Return [x, y] of the center of cell containing provided text 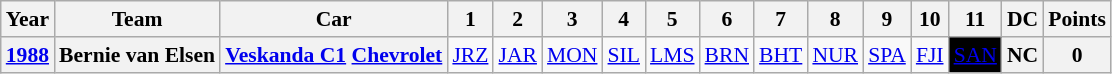
4 [624, 19]
Year [28, 19]
9 [887, 19]
Points [1077, 19]
BRN [728, 55]
MON [572, 55]
BHT [780, 55]
Team [137, 19]
6 [728, 19]
3 [572, 19]
JAR [518, 55]
NC [1022, 55]
1 [470, 19]
7 [780, 19]
0 [1077, 55]
JRZ [470, 55]
Bernie van Elsen [137, 55]
NUR [835, 55]
10 [930, 19]
LMS [672, 55]
DC [1022, 19]
Car [334, 19]
FJI [930, 55]
SAN [976, 55]
2 [518, 19]
11 [976, 19]
SPA [887, 55]
5 [672, 19]
8 [835, 19]
SIL [624, 55]
1988 [28, 55]
Veskanda C1 Chevrolet [334, 55]
